Return [X, Y] of the center of cell containing provided text 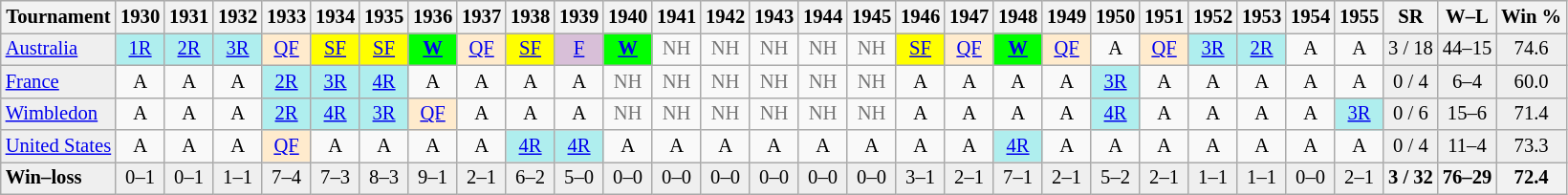
1931 [189, 16]
1950 [1115, 16]
44–15 [1467, 49]
74.6 [1532, 49]
1955 [1360, 16]
1R [140, 49]
F [579, 49]
0 / 6 [1411, 114]
1945 [872, 16]
8–3 [384, 178]
United States [58, 146]
1944 [822, 16]
1939 [579, 16]
6–4 [1467, 81]
1942 [725, 16]
Wimbledon [58, 114]
1936 [432, 16]
1952 [1212, 16]
73.3 [1532, 146]
3 / 32 [1411, 178]
1933 [287, 16]
11–4 [1467, 146]
71.4 [1532, 114]
60.0 [1532, 81]
1949 [1067, 16]
1941 [677, 16]
W–L [1467, 16]
6–2 [530, 178]
5–2 [1115, 178]
1947 [969, 16]
Win–loss [58, 178]
1937 [482, 16]
Australia [58, 49]
1930 [140, 16]
5–0 [579, 178]
France [58, 81]
Tournament [58, 16]
Win % [1532, 16]
3 / 18 [1411, 49]
76–29 [1467, 178]
7–4 [287, 178]
1938 [530, 16]
1940 [627, 16]
1953 [1262, 16]
7–3 [335, 178]
15–6 [1467, 114]
1935 [384, 16]
SR [1411, 16]
7–1 [1017, 178]
1948 [1017, 16]
3–1 [920, 178]
1946 [920, 16]
72.4 [1532, 178]
1932 [237, 16]
1934 [335, 16]
1951 [1165, 16]
1954 [1310, 16]
9–1 [432, 178]
1943 [774, 16]
